Locate the cell with the specified text and output its (X, Y) center coordinate. 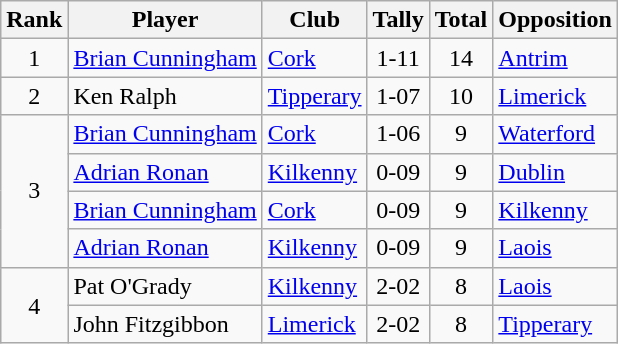
2 (34, 96)
10 (461, 96)
1 (34, 58)
4 (34, 305)
Antrim (555, 58)
Ken Ralph (165, 96)
Tally (398, 20)
John Fitzgibbon (165, 324)
Total (461, 20)
Pat O'Grady (165, 286)
Opposition (555, 20)
3 (34, 191)
1-11 (398, 58)
Dublin (555, 172)
Rank (34, 20)
Club (314, 20)
Player (165, 20)
Waterford (555, 134)
14 (461, 58)
1-06 (398, 134)
1-07 (398, 96)
